Scan for the cell matching the given text and deliver its (X, Y) coordinate at center. 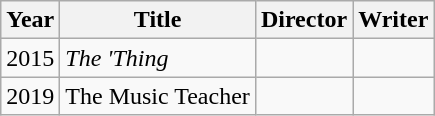
Director (304, 20)
Writer (394, 20)
Year (30, 20)
2019 (30, 96)
The Music Teacher (158, 96)
Title (158, 20)
The 'Thing (158, 58)
2015 (30, 58)
